Locate the cell with the specified text and output its (X, Y) center coordinate. 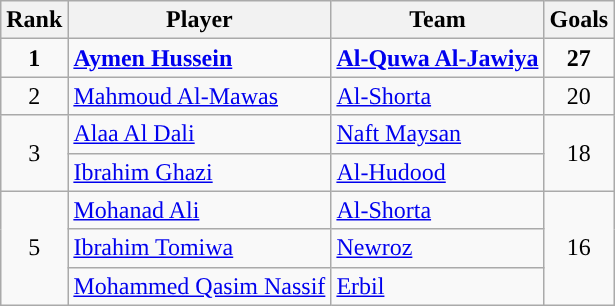
Mohanad Ali (200, 210)
Al-Quwa Al-Jawiya (438, 58)
Mahmoud Al-Mawas (200, 96)
Team (438, 20)
Mohammed Qasim Nassif (200, 286)
5 (34, 248)
Aymen Hussein (200, 58)
Ibrahim Ghazi (200, 172)
1 (34, 58)
2 (34, 96)
Al-Hudood (438, 172)
3 (34, 153)
16 (579, 248)
18 (579, 153)
Rank (34, 20)
Alaa Al Dali (200, 134)
Newroz (438, 248)
Player (200, 20)
27 (579, 58)
Naft Maysan (438, 134)
Ibrahim Tomiwa (200, 248)
20 (579, 96)
Goals (579, 20)
Erbil (438, 286)
